For the text-containing cell, return its midpoint in (X, Y) coordinate format. 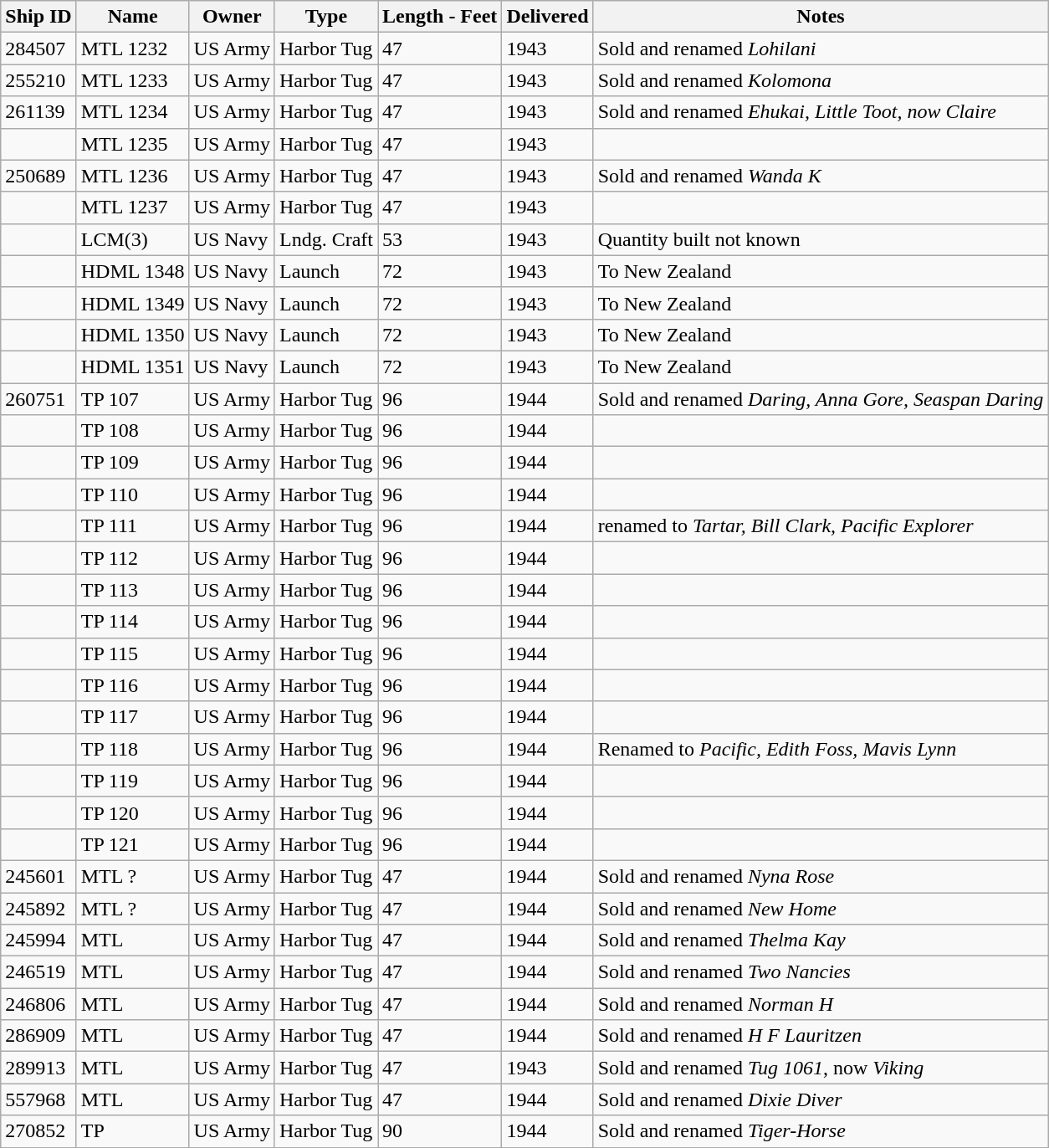
Lndg. Craft (326, 239)
557968 (38, 1099)
Sold and renamed H F Lauritzen (821, 1036)
Sold and renamed Ehukai, Little Toot, now Claire (821, 112)
MTL 1233 (132, 80)
LCM(3) (132, 239)
MTL 1236 (132, 176)
261139 (38, 112)
Delivered (547, 17)
renamed to Tartar, Bill Clark, Pacific Explorer (821, 526)
HDML 1348 (132, 271)
Sold and renamed Lohilani (821, 49)
Sold and renamed Norman H (821, 1004)
MTL 1234 (132, 112)
Sold and renamed Tug 1061, now Viking (821, 1068)
Sold and renamed Two Nancies (821, 972)
90 (440, 1131)
Type (326, 17)
246519 (38, 972)
Sold and renamed Wanda K (821, 176)
Ship ID (38, 17)
250689 (38, 176)
HDML 1350 (132, 335)
255210 (38, 80)
TP 118 (132, 749)
Sold and renamed Kolomona (821, 80)
HDML 1351 (132, 366)
245601 (38, 876)
TP 108 (132, 431)
286909 (38, 1036)
TP 115 (132, 653)
245892 (38, 908)
TP 119 (132, 781)
260751 (38, 399)
245994 (38, 940)
HDML 1349 (132, 303)
Sold and renamed Thelma Kay (821, 940)
TP 117 (132, 717)
MTL 1235 (132, 144)
TP 113 (132, 590)
Sold and renamed Nyna Rose (821, 876)
TP (132, 1131)
53 (440, 239)
Length - Feet (440, 17)
TP 116 (132, 685)
Owner (232, 17)
270852 (38, 1131)
284507 (38, 49)
246806 (38, 1004)
MTL 1237 (132, 208)
Sold and renamed Dixie Diver (821, 1099)
TP 121 (132, 844)
TP 112 (132, 558)
Sold and renamed Tiger-Horse (821, 1131)
TP 120 (132, 812)
Name (132, 17)
Notes (821, 17)
TP 107 (132, 399)
Quantity built not known (821, 239)
TP 110 (132, 495)
Sold and renamed New Home (821, 908)
TP 114 (132, 622)
289913 (38, 1068)
TP 109 (132, 463)
Sold and renamed Daring, Anna Gore, Seaspan Daring (821, 399)
Renamed to Pacific, Edith Foss, Mavis Lynn (821, 749)
TP 111 (132, 526)
MTL 1232 (132, 49)
